Identify which cell holds the provided text, then report its (x, y) central coordinate. 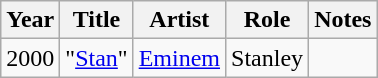
Year (30, 20)
Stanley (268, 58)
Title (96, 20)
2000 (30, 58)
Notes (343, 20)
Eminem (179, 58)
"Stan" (96, 58)
Artist (179, 20)
Role (268, 20)
